Capture the cell that displays the provided text and extract its (X, Y) central coordinate. 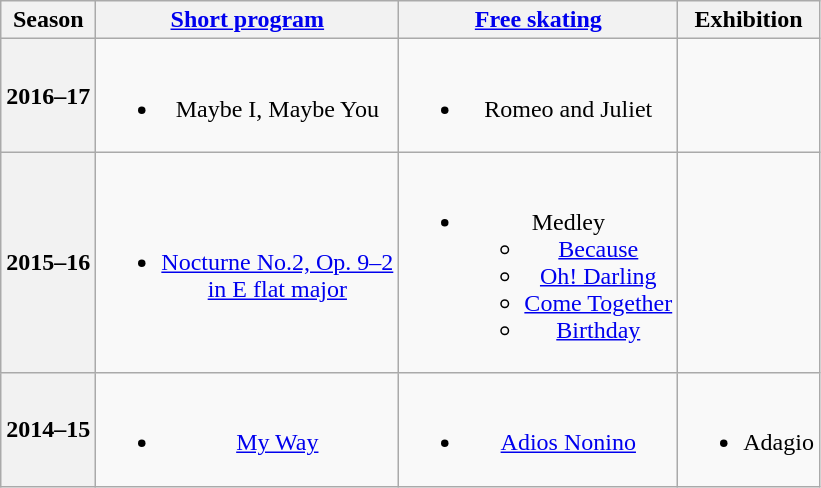
Adagio (749, 430)
Romeo and Juliet (538, 96)
My Way (248, 430)
Season (48, 20)
Free skating (538, 20)
Adios Nonino (538, 430)
Maybe I, Maybe You (248, 96)
Nocturne No.2, Op. 9–2 in E flat major (248, 262)
2015–16 (48, 262)
Short program (248, 20)
2016–17 (48, 96)
Exhibition (749, 20)
Medley BecauseOh! DarlingCome TogetherBirthday (538, 262)
2014–15 (48, 430)
